Return the [x, y] coordinate for the center point of the cell that contains the specified text.  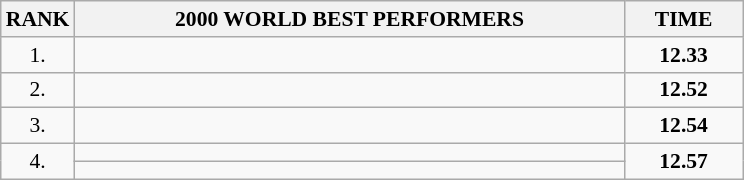
12.54 [684, 126]
12.33 [684, 55]
3. [38, 126]
12.52 [684, 90]
4. [38, 162]
2. [38, 90]
12.57 [684, 162]
TIME [684, 19]
1. [38, 55]
2000 WORLD BEST PERFORMERS [349, 19]
RANK [38, 19]
